Search for the cell housing the specified text and yield its (X, Y) center coordinate. 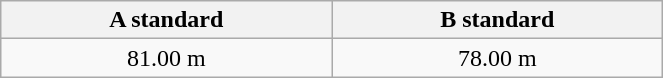
81.00 m (166, 58)
B standard (498, 20)
78.00 m (498, 58)
A standard (166, 20)
